Locate the cell with the specified text and output its (x, y) center coordinate. 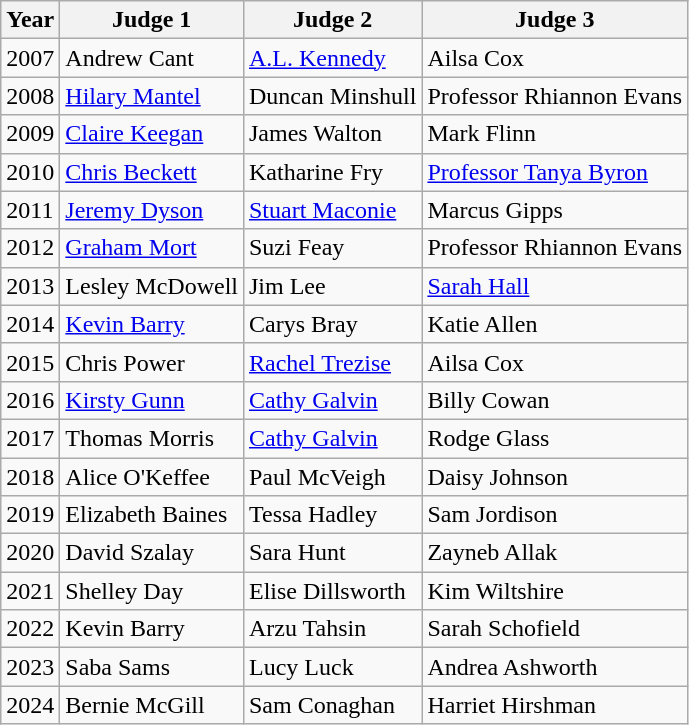
Year (30, 20)
Rachel Trezise (332, 362)
Elizabeth Baines (152, 515)
David Szalay (152, 553)
Thomas Morris (152, 438)
Sam Jordison (555, 515)
2024 (30, 705)
Sam Conaghan (332, 705)
Paul McVeigh (332, 477)
Billy Cowan (555, 400)
Jim Lee (332, 286)
Stuart Maconie (332, 210)
Harriet Hirshman (555, 705)
Kim Wiltshire (555, 591)
2023 (30, 667)
2010 (30, 172)
2021 (30, 591)
Suzi Feay (332, 248)
Tessa Hadley (332, 515)
Chris Beckett (152, 172)
Judge 2 (332, 20)
Rodge Glass (555, 438)
2014 (30, 324)
Professor Tanya Byron (555, 172)
2011 (30, 210)
2017 (30, 438)
Saba Sams (152, 667)
Lesley McDowell (152, 286)
2015 (30, 362)
Hilary Mantel (152, 96)
James Walton (332, 134)
Katie Allen (555, 324)
Andrew Cant (152, 58)
2013 (30, 286)
2018 (30, 477)
Mark Flinn (555, 134)
Judge 3 (555, 20)
2007 (30, 58)
Arzu Tahsin (332, 629)
Zayneb Allak (555, 553)
Jeremy Dyson (152, 210)
2022 (30, 629)
Shelley Day (152, 591)
A.L. Kennedy (332, 58)
Carys Bray (332, 324)
Katharine Fry (332, 172)
2020 (30, 553)
Marcus Gipps (555, 210)
2019 (30, 515)
Graham Mort (152, 248)
2016 (30, 400)
Kirsty Gunn (152, 400)
Daisy Johnson (555, 477)
Duncan Minshull (332, 96)
2008 (30, 96)
Andrea Ashworth (555, 667)
Claire Keegan (152, 134)
Sarah Schofield (555, 629)
2012 (30, 248)
Alice O'Keffee (152, 477)
Bernie McGill (152, 705)
Chris Power (152, 362)
Sara Hunt (332, 553)
Elise Dillsworth (332, 591)
Sarah Hall (555, 286)
Judge 1 (152, 20)
2009 (30, 134)
Lucy Luck (332, 667)
